Extract the [X, Y] coordinate from the center of the cell holding the provided text.  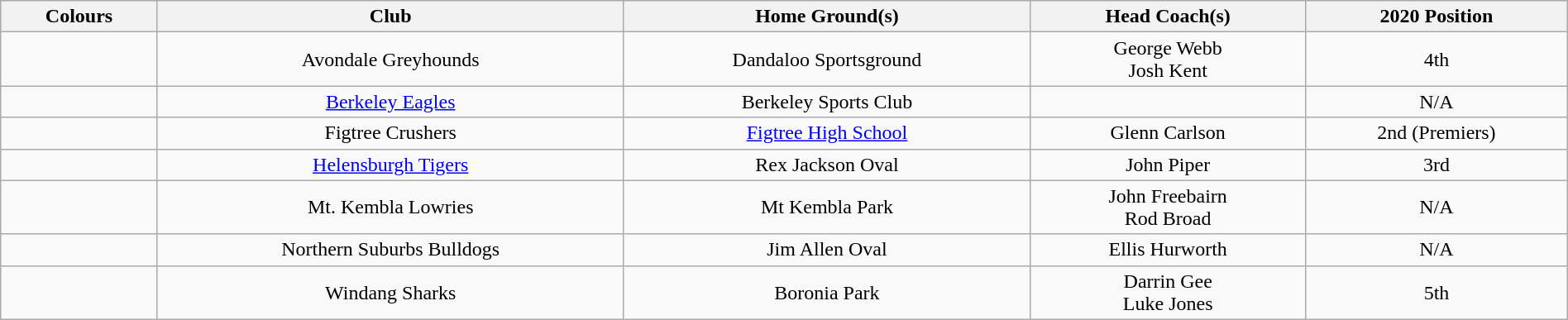
Dandaloo Sportsground [827, 60]
Boronia Park [827, 293]
Helensburgh Tigers [390, 165]
2nd (Premiers) [1437, 133]
2020 Position [1437, 17]
Head Coach(s) [1168, 17]
Jim Allen Oval [827, 250]
Berkeley Sports Club [827, 102]
Avondale Greyhounds [390, 60]
John FreebairnRod Broad [1168, 207]
3rd [1437, 165]
Mt Kembla Park [827, 207]
Club [390, 17]
Mt. Kembla Lowries [390, 207]
Figtree High School [827, 133]
Northern Suburbs Bulldogs [390, 250]
John Piper [1168, 165]
Glenn Carlson [1168, 133]
Rex Jackson Oval [827, 165]
Darrin GeeLuke Jones [1168, 293]
Berkeley Eagles [390, 102]
Figtree Crushers [390, 133]
Windang Sharks [390, 293]
4th [1437, 60]
5th [1437, 293]
Colours [79, 17]
George WebbJosh Kent [1168, 60]
Ellis Hurworth [1168, 250]
Home Ground(s) [827, 17]
